Locate the cell with the specified text and output its (X, Y) center coordinate. 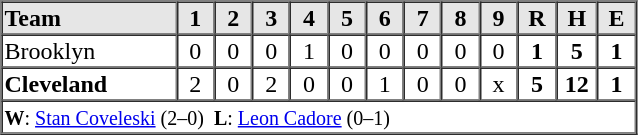
R (536, 18)
Brooklyn (90, 50)
H (578, 18)
W: Stan Coveleski (2–0) L: Leon Cadore (0–1) (319, 116)
7 (423, 18)
x (499, 84)
12 (578, 84)
4 (309, 18)
9 (499, 18)
3 (271, 18)
Team (90, 18)
E (616, 18)
Cleveland (90, 84)
8 (461, 18)
6 (385, 18)
